Output the [X, Y] coordinate of the center of the cell containing the given text.  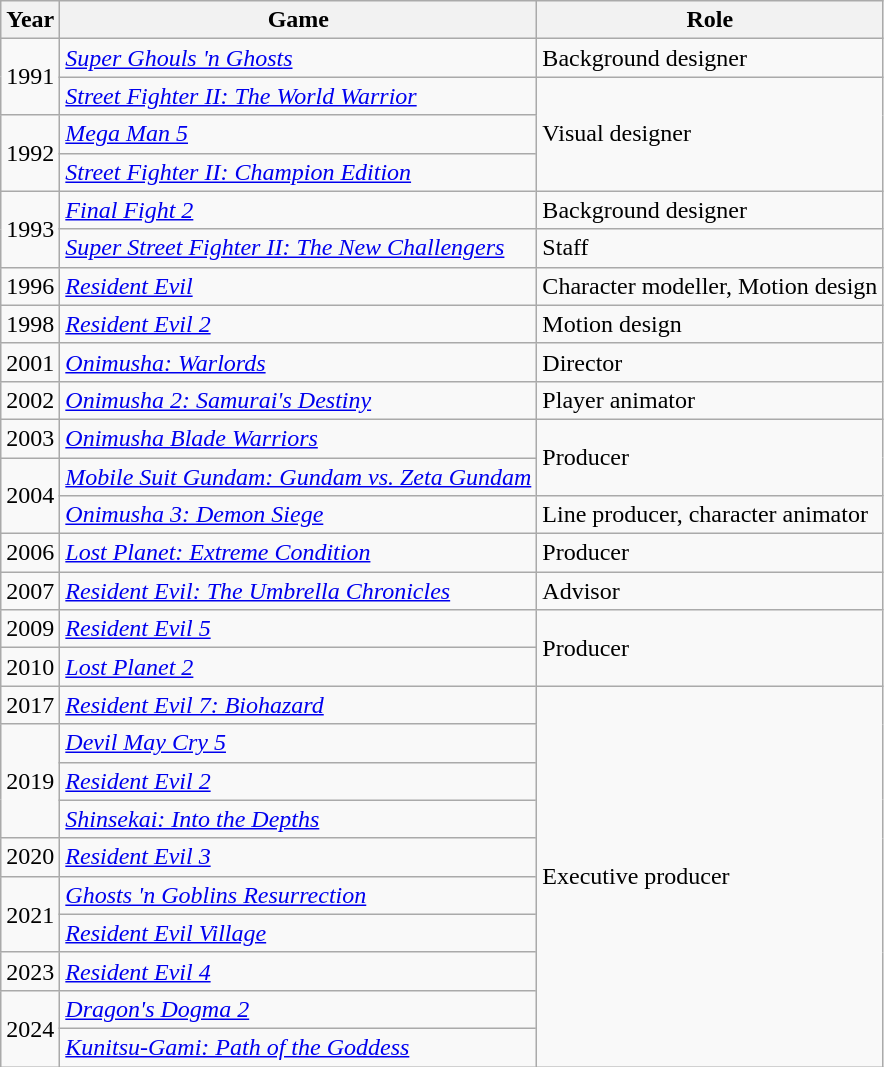
Visual designer [710, 134]
Shinsekai: Into the Depths [298, 819]
Dragon's Dogma 2 [298, 1009]
2001 [30, 362]
Resident Evil: The Umbrella Chronicles [298, 591]
2002 [30, 400]
2021 [30, 914]
Motion design [710, 324]
Kunitsu-Gami: Path of the Goddess [298, 1047]
Mobile Suit Gundam: Gundam vs. Zeta Gundam [298, 477]
1996 [30, 286]
Final Fight 2 [298, 210]
Onimusha: Warlords [298, 362]
Role [710, 20]
Lost Planet: Extreme Condition [298, 553]
Line producer, character animator [710, 515]
Resident Evil 4 [298, 971]
Lost Planet 2 [298, 667]
Resident Evil 5 [298, 629]
1993 [30, 229]
Executive producer [710, 876]
Staff [710, 248]
2024 [30, 1028]
Director [710, 362]
Player animator [710, 400]
Street Fighter II: The World Warrior [298, 96]
2023 [30, 971]
2010 [30, 667]
Resident Evil Village [298, 933]
Super Street Fighter II: The New Challengers [298, 248]
2019 [30, 781]
Devil May Cry 5 [298, 743]
Game [298, 20]
Onimusha 2: Samurai's Destiny [298, 400]
Super Ghouls 'n Ghosts [298, 58]
2004 [30, 496]
1991 [30, 77]
1992 [30, 153]
Year [30, 20]
Character modeller, Motion design [710, 286]
Street Fighter II: Champion Edition [298, 172]
Resident Evil 7: Biohazard [298, 705]
2006 [30, 553]
Resident Evil 3 [298, 857]
Onimusha Blade Warriors [298, 438]
2017 [30, 705]
2009 [30, 629]
2007 [30, 591]
Onimusha 3: Demon Siege [298, 515]
1998 [30, 324]
Mega Man 5 [298, 134]
2020 [30, 857]
Ghosts 'n Goblins Resurrection [298, 895]
Advisor [710, 591]
2003 [30, 438]
Resident Evil [298, 286]
